Pinpoint the cell where the given text exists, returning its [x, y] midpoint coordinate. 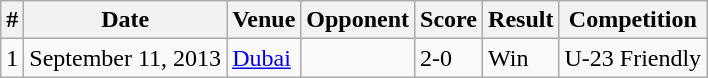
1 [12, 58]
Win [521, 58]
2-0 [449, 58]
Venue [264, 20]
Opponent [358, 20]
# [12, 20]
Result [521, 20]
September 11, 2013 [126, 58]
Score [449, 20]
Date [126, 20]
U-23 Friendly [633, 58]
Competition [633, 20]
Dubai [264, 58]
